Identify which cell holds the provided text, then report its [x, y] central coordinate. 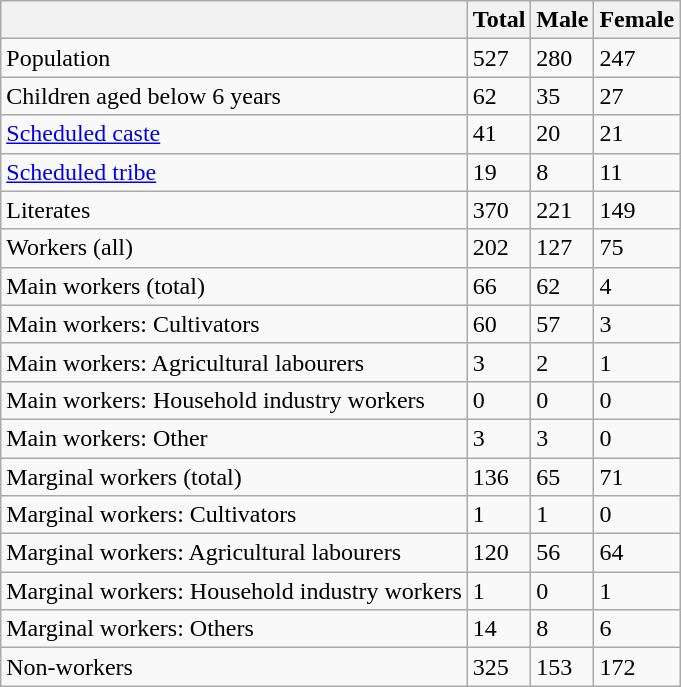
21 [637, 134]
64 [637, 553]
Total [499, 20]
136 [499, 477]
Main workers: Household industry workers [234, 400]
Children aged below 6 years [234, 96]
Non-workers [234, 667]
20 [562, 134]
Marginal workers: Agricultural labourers [234, 553]
Main workers: Other [234, 438]
149 [637, 210]
66 [499, 286]
65 [562, 477]
6 [637, 629]
75 [637, 248]
127 [562, 248]
60 [499, 324]
370 [499, 210]
202 [499, 248]
Main workers: Cultivators [234, 324]
35 [562, 96]
41 [499, 134]
71 [637, 477]
221 [562, 210]
Scheduled caste [234, 134]
19 [499, 172]
Scheduled tribe [234, 172]
325 [499, 667]
2 [562, 362]
11 [637, 172]
Marginal workers (total) [234, 477]
Marginal workers: Cultivators [234, 515]
Marginal workers: Others [234, 629]
Workers (all) [234, 248]
247 [637, 58]
57 [562, 324]
Male [562, 20]
153 [562, 667]
27 [637, 96]
Main workers (total) [234, 286]
Literates [234, 210]
Marginal workers: Household industry workers [234, 591]
Main workers: Agricultural labourers [234, 362]
172 [637, 667]
Population [234, 58]
Female [637, 20]
56 [562, 553]
120 [499, 553]
4 [637, 286]
527 [499, 58]
280 [562, 58]
14 [499, 629]
